For the text-containing cell, return its midpoint in (X, Y) coordinate format. 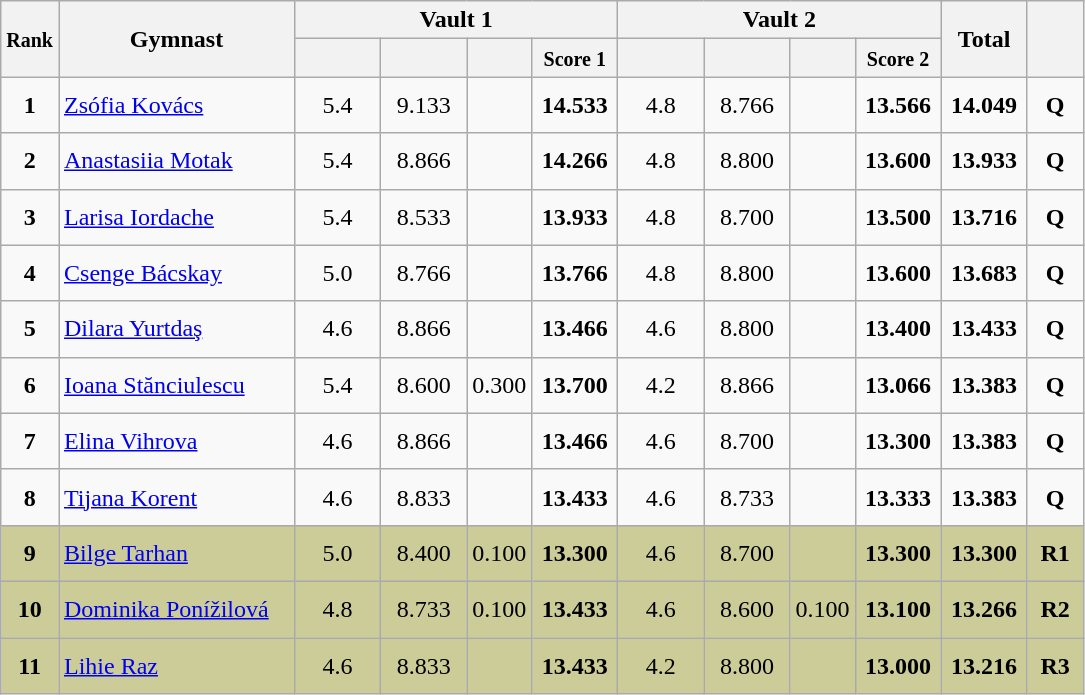
13.100 (898, 609)
8.400 (424, 553)
13.566 (898, 105)
14.049 (984, 105)
R3 (1055, 666)
14.533 (575, 105)
Dilara Yurtdaş (176, 329)
13.333 (898, 497)
6 (30, 385)
Ioana Stănciulescu (176, 385)
0.300 (500, 385)
13.000 (898, 666)
Elina Vihrova (176, 441)
13.766 (575, 273)
1 (30, 105)
Dominika Ponížilová (176, 609)
11 (30, 666)
5 (30, 329)
8.533 (424, 217)
Gymnast (176, 39)
R2 (1055, 609)
Score 2 (898, 58)
Csenge Bácskay (176, 273)
Vault 1 (456, 20)
10 (30, 609)
9 (30, 553)
13.066 (898, 385)
Zsófia Kovács (176, 105)
8 (30, 497)
2 (30, 161)
3 (30, 217)
13.700 (575, 385)
Rank (30, 39)
Larisa Iordache (176, 217)
Total (984, 39)
Tijana Korent (176, 497)
7 (30, 441)
Anastasiia Motak (176, 161)
Vault 2 (780, 20)
14.266 (575, 161)
Lihie Raz (176, 666)
13.683 (984, 273)
13.716 (984, 217)
Score 1 (575, 58)
R1 (1055, 553)
4 (30, 273)
9.133 (424, 105)
Bilge Tarhan (176, 553)
13.400 (898, 329)
13.216 (984, 666)
13.500 (898, 217)
13.266 (984, 609)
